Extract the [X, Y] coordinate from the center of the cell holding the provided text.  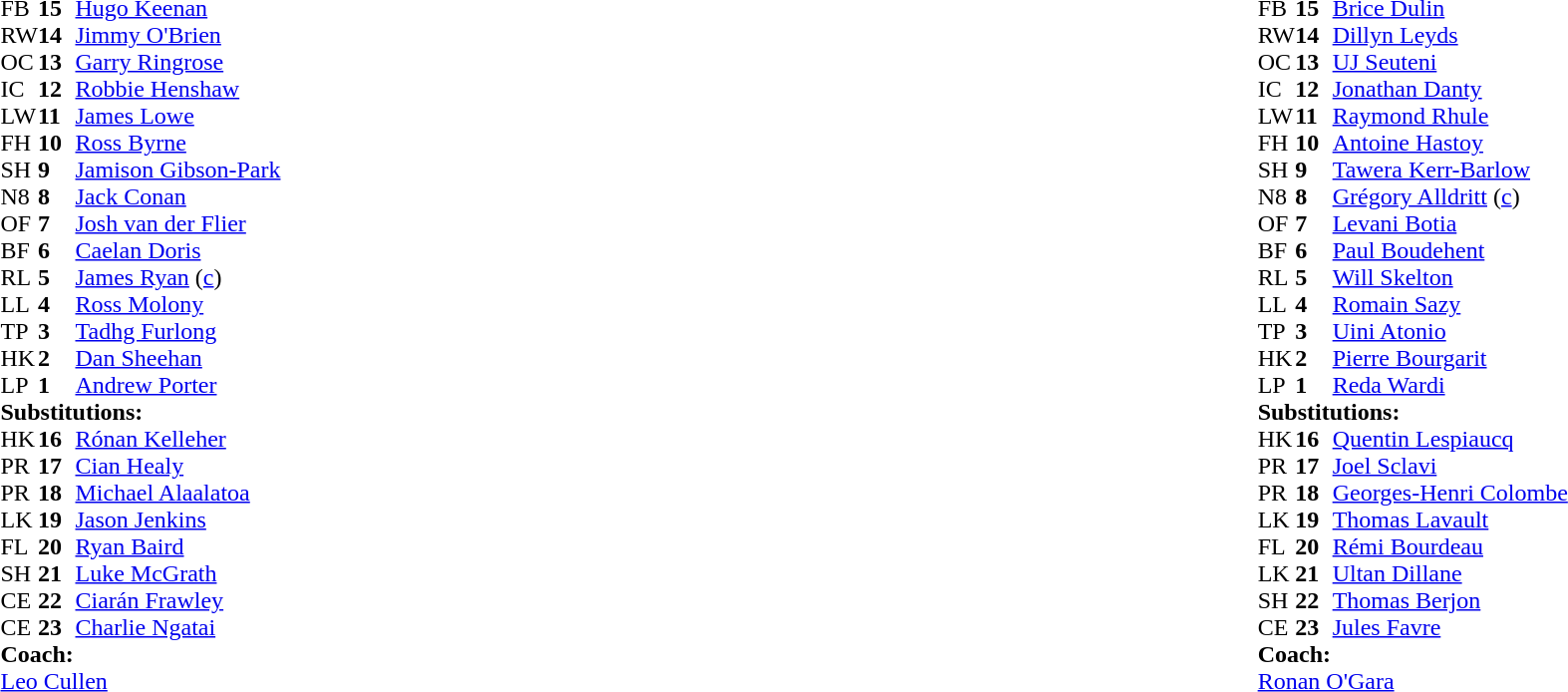
Rémi Bourdeau [1450, 546]
Uini Atonio [1450, 331]
Romain Sazy [1450, 305]
Jack Conan [178, 197]
Joel Sclavi [1450, 467]
Jules Favre [1450, 628]
Thomas Lavault [1450, 520]
Jamison Gibson-Park [178, 170]
Antoine Hastoy [1450, 144]
Will Skelton [1450, 277]
Cian Healy [178, 467]
Luke McGrath [178, 574]
Josh van der Flier [178, 223]
Ross Molony [178, 305]
Thomas Berjon [1450, 600]
Paul Boudehent [1450, 251]
UJ Seuteni [1450, 62]
Dan Sheehan [178, 359]
Robbie Henshaw [178, 90]
Andrew Porter [178, 385]
James Lowe [178, 116]
Raymond Rhule [1450, 116]
Levani Botia [1450, 223]
Charlie Ngatai [178, 628]
Jimmy O'Brien [178, 36]
Ryan Baird [178, 546]
James Ryan (c) [178, 277]
Quentin Lespiaucq [1450, 439]
Tawera Kerr-Barlow [1450, 170]
Caelan Doris [178, 251]
Ciarán Frawley [178, 600]
Jason Jenkins [178, 520]
Dillyn Leyds [1450, 36]
Ross Byrne [178, 144]
Pierre Bourgarit [1450, 359]
Ultan Dillane [1450, 574]
Georges-Henri Colombe [1450, 493]
Michael Alaalatoa [178, 493]
Garry Ringrose [178, 62]
Rónan Kelleher [178, 439]
Reda Wardi [1450, 385]
Tadhg Furlong [178, 331]
Grégory Alldritt (c) [1450, 197]
Jonathan Danty [1450, 90]
